Determine the [x, y] coordinate at the center of the cell enclosing the given text.  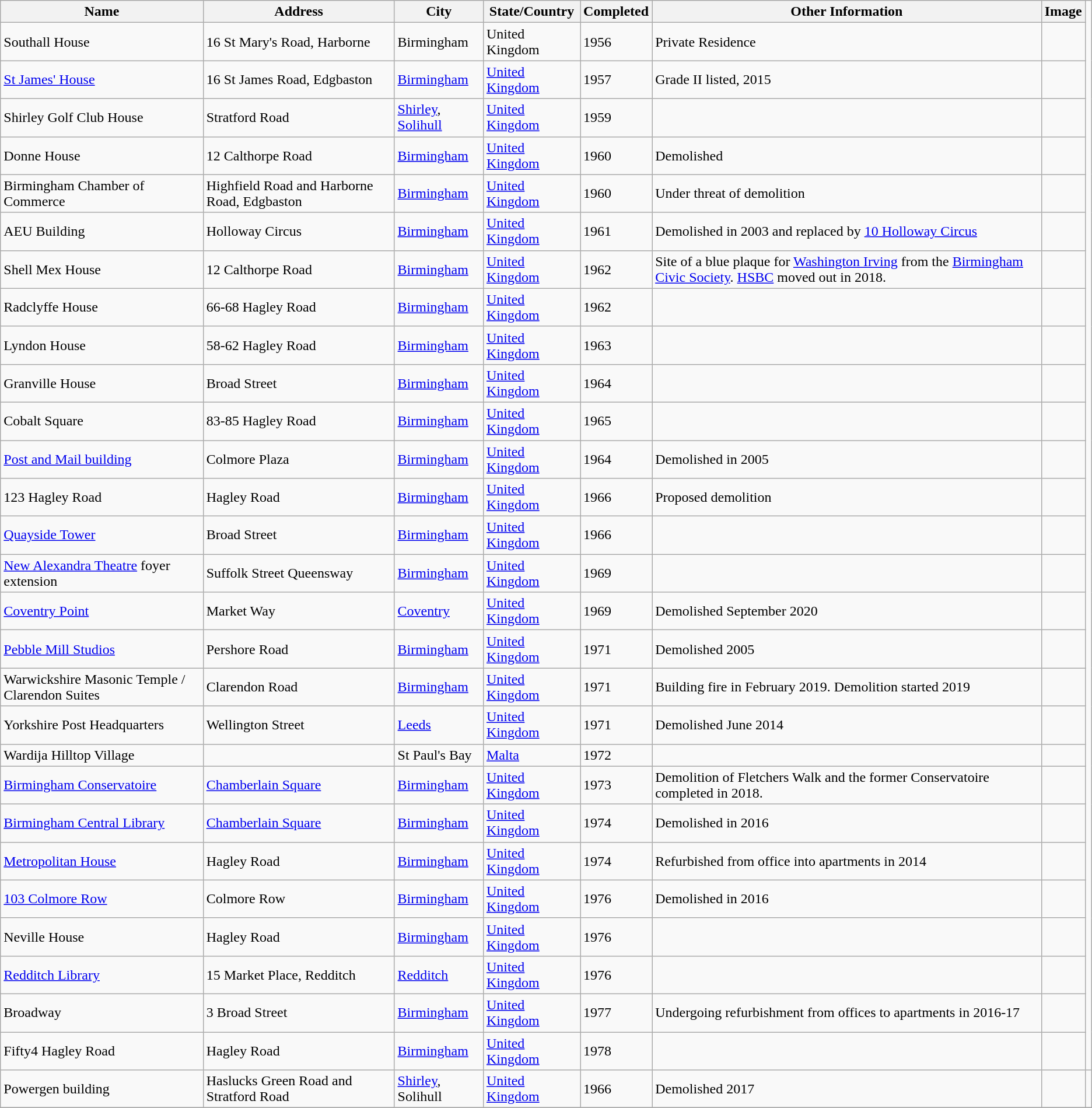
AEU Building [101, 231]
Post and Mail building [101, 459]
Wellington Street [299, 725]
Stratford Road [299, 118]
Colmore Row [299, 899]
Completed [616, 12]
Market Way [299, 611]
Neville House [101, 937]
Leeds [439, 725]
16 St Mary's Road, Harborne [299, 42]
Site of a blue plaque for Washington Irving from the Birmingham Civic Society. HSBC moved out in 2018. [847, 270]
Coventry [439, 611]
Address [299, 12]
Pebble Mill Studios [101, 649]
Refurbished from office into apartments in 2014 [847, 861]
St James' House [101, 79]
Metropolitan House [101, 861]
Suffolk Street Queensway [299, 573]
1973 [616, 785]
Grade II listed, 2015 [847, 79]
Demolished June 2014 [847, 725]
Yorkshire Post Headquarters [101, 725]
Private Residence [847, 42]
Demolished [847, 155]
Demolition of Fletchers Walk and the former Conservatoire completed in 2018. [847, 785]
Shell Mex House [101, 270]
Image [1063, 12]
Demolished September 2020 [847, 611]
Holloway Circus [299, 231]
58-62 Hagley Road [299, 345]
State/Country [531, 12]
1959 [616, 118]
Undergoing refurbishment from offices to apartments in 2016-17 [847, 1013]
Cobalt Square [101, 421]
Colmore Plaza [299, 459]
1956 [616, 42]
Haslucks Green Road and Stratford Road [299, 1089]
Birmingham Chamber of Commerce [101, 194]
1972 [616, 755]
Malta [531, 755]
Proposed demolition [847, 497]
Birmingham Conservatoire [101, 785]
Fifty4 Hagley Road [101, 1050]
Name [101, 12]
66-68 Hagley Road [299, 307]
Wardija Hilltop Village [101, 755]
Demolished in 2003 and replaced by 10 Holloway Circus [847, 231]
Powergen building [101, 1089]
1963 [616, 345]
1965 [616, 421]
Building fire in February 2019. Demolition started 2019 [847, 687]
16 St James Road, Edgbaston [299, 79]
123 Hagley Road [101, 497]
83-85 Hagley Road [299, 421]
Shirley Golf Club House [101, 118]
3 Broad Street [299, 1013]
City [439, 12]
Redditch Library [101, 974]
Coventry Point [101, 611]
Granville House [101, 383]
Birmingham Central Library [101, 823]
St Paul's Bay [439, 755]
Demolished in 2005 [847, 459]
1978 [616, 1050]
New Alexandra Theatre foyer extension [101, 573]
Pershore Road [299, 649]
103 Colmore Row [101, 899]
Highfield Road and Harborne Road, Edgbaston [299, 194]
Southall House [101, 42]
Demolished 2017 [847, 1089]
Quayside Tower [101, 536]
1977 [616, 1013]
Lyndon House [101, 345]
Other Information [847, 12]
15 Market Place, Redditch [299, 974]
Redditch [439, 974]
1961 [616, 231]
Donne House [101, 155]
Under threat of demolition [847, 194]
Radclyffe House [101, 307]
Clarendon Road [299, 687]
Warwickshire Masonic Temple / Clarendon Suites [101, 687]
1957 [616, 79]
Demolished 2005 [847, 649]
Broadway [101, 1013]
